Search for the cell housing the specified text and yield its [x, y] center coordinate. 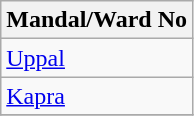
Mandal/Ward No [97, 20]
Kapra [97, 96]
Uppal [97, 58]
